Output the (x, y) coordinate of the center of the cell containing the given text.  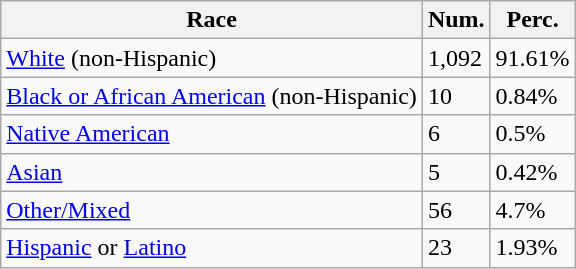
10 (456, 96)
White (non-Hispanic) (212, 58)
1,092 (456, 58)
4.7% (532, 210)
Perc. (532, 20)
91.61% (532, 58)
Native American (212, 134)
23 (456, 248)
1.93% (532, 248)
Black or African American (non-Hispanic) (212, 96)
56 (456, 210)
Hispanic or Latino (212, 248)
6 (456, 134)
5 (456, 172)
Other/Mixed (212, 210)
Asian (212, 172)
0.5% (532, 134)
Race (212, 20)
0.42% (532, 172)
Num. (456, 20)
0.84% (532, 96)
